Return the [X, Y] coordinate for the center point of the cell that contains the specified text.  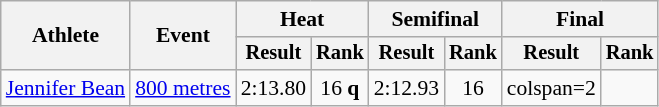
colspan=2 [552, 88]
Jennifer Bean [66, 88]
2:12.93 [406, 88]
Final [580, 19]
16 q [340, 88]
16 [473, 88]
Semifinal [436, 19]
Athlete [66, 36]
Heat [302, 19]
800 metres [182, 88]
Event [182, 36]
2:13.80 [274, 88]
